From the cell containing the given text, extract its center point as [x, y] coordinate. 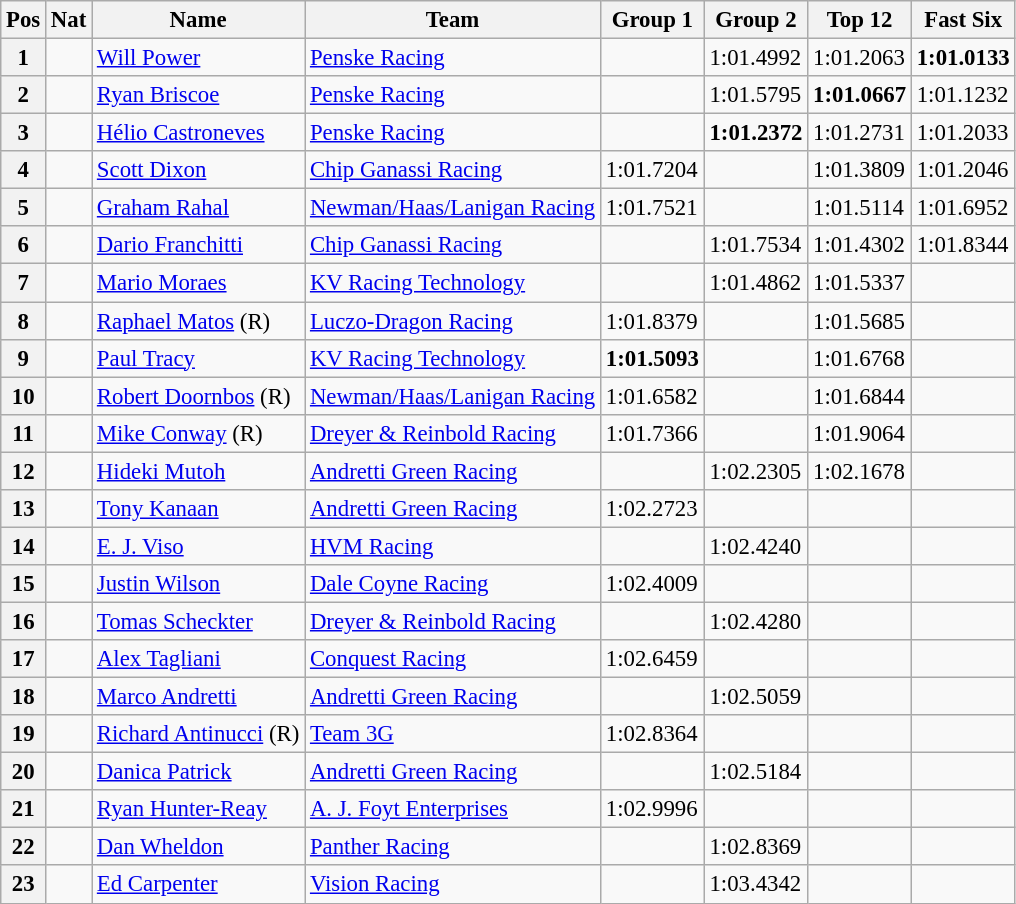
1:01.1232 [963, 95]
1:01.0133 [963, 58]
1:01.3809 [860, 170]
Nat [69, 20]
Ryan Hunter-Reay [198, 809]
Tony Kanaan [198, 509]
Justin Wilson [198, 584]
A. J. Foyt Enterprises [453, 809]
1:01.7366 [653, 433]
1:01.5337 [860, 283]
Ed Carpenter [198, 885]
1:01.6952 [963, 208]
21 [24, 809]
Hélio Castroneves [198, 133]
1:01.8344 [963, 245]
12 [24, 471]
1:02.5184 [756, 772]
1:02.4280 [756, 621]
1:01.4862 [756, 283]
5 [24, 208]
3 [24, 133]
Raphael Matos (R) [198, 321]
1:01.5093 [653, 358]
18 [24, 697]
1:03.4342 [756, 885]
Paul Tracy [198, 358]
1:01.6582 [653, 396]
16 [24, 621]
1:02.2305 [756, 471]
20 [24, 772]
Robert Doornbos (R) [198, 396]
1:01.4302 [860, 245]
Top 12 [860, 20]
19 [24, 734]
1:02.5059 [756, 697]
1:01.7534 [756, 245]
1:02.8369 [756, 847]
1:02.2723 [653, 509]
Group 2 [756, 20]
Danica Patrick [198, 772]
Alex Tagliani [198, 659]
1:01.5114 [860, 208]
Mike Conway (R) [198, 433]
7 [24, 283]
Fast Six [963, 20]
HVM Racing [453, 546]
1:01.2046 [963, 170]
Will Power [198, 58]
Mario Moraes [198, 283]
Dan Wheldon [198, 847]
Tomas Scheckter [198, 621]
1:01.4992 [756, 58]
Conquest Racing [453, 659]
Luczo-Dragon Racing [453, 321]
Panther Racing [453, 847]
Scott Dixon [198, 170]
1:01.2731 [860, 133]
E. J. Viso [198, 546]
1:02.8364 [653, 734]
1:01.8379 [653, 321]
1:01.2372 [756, 133]
11 [24, 433]
Ryan Briscoe [198, 95]
1:01.0667 [860, 95]
1:02.4009 [653, 584]
Richard Antinucci (R) [198, 734]
6 [24, 245]
1 [24, 58]
1:01.9064 [860, 433]
22 [24, 847]
Vision Racing [453, 885]
1:01.5685 [860, 321]
Hideki Mutoh [198, 471]
Group 1 [653, 20]
1:01.6768 [860, 358]
Team [453, 20]
23 [24, 885]
9 [24, 358]
1:01.5795 [756, 95]
Team 3G [453, 734]
2 [24, 95]
1:02.6459 [653, 659]
1:02.1678 [860, 471]
Dale Coyne Racing [453, 584]
15 [24, 584]
13 [24, 509]
17 [24, 659]
10 [24, 396]
Pos [24, 20]
1:01.6844 [860, 396]
1:01.2033 [963, 133]
Graham Rahal [198, 208]
1:01.7521 [653, 208]
Name [198, 20]
1:01.2063 [860, 58]
1:02.9996 [653, 809]
4 [24, 170]
14 [24, 546]
1:02.4240 [756, 546]
Dario Franchitti [198, 245]
1:01.7204 [653, 170]
8 [24, 321]
Marco Andretti [198, 697]
